Return [x, y] of the center of cell containing provided text 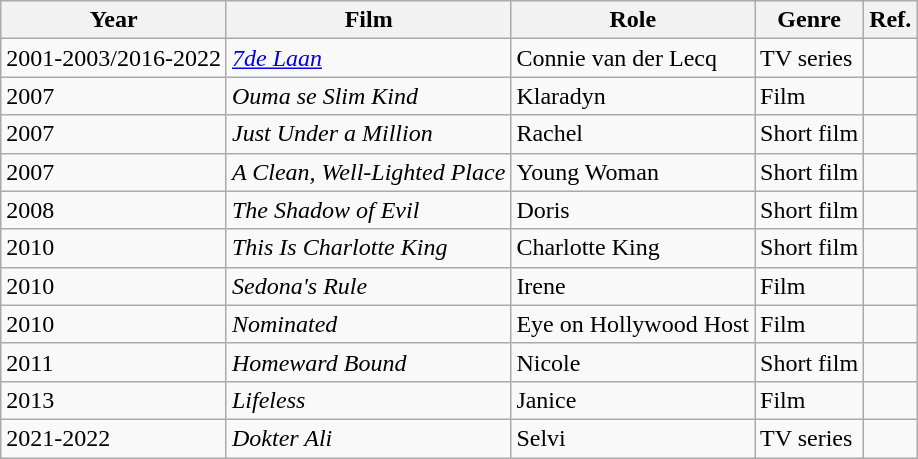
7de Laan [368, 58]
Young Woman [633, 172]
Lifeless [368, 400]
Genre [810, 20]
Doris [633, 210]
Dokter Ali [368, 438]
2011 [114, 362]
Ouma se Slim Kind [368, 96]
A Clean, Well-Lighted Place [368, 172]
Connie van der Lecq [633, 58]
Ref. [890, 20]
2008 [114, 210]
Charlotte King [633, 248]
Just Under a Million [368, 134]
This Is Charlotte King [368, 248]
Irene [633, 286]
Klaradyn [633, 96]
The Shadow of Evil [368, 210]
Homeward Bound [368, 362]
Rachel [633, 134]
Sedona's Rule [368, 286]
Janice [633, 400]
Year [114, 20]
2013 [114, 400]
Role [633, 20]
Nominated [368, 324]
2001-2003/2016-2022 [114, 58]
Eye on Hollywood Host [633, 324]
Nicole [633, 362]
Selvi [633, 438]
2021-2022 [114, 438]
